Return [x, y] of the center of cell containing provided text 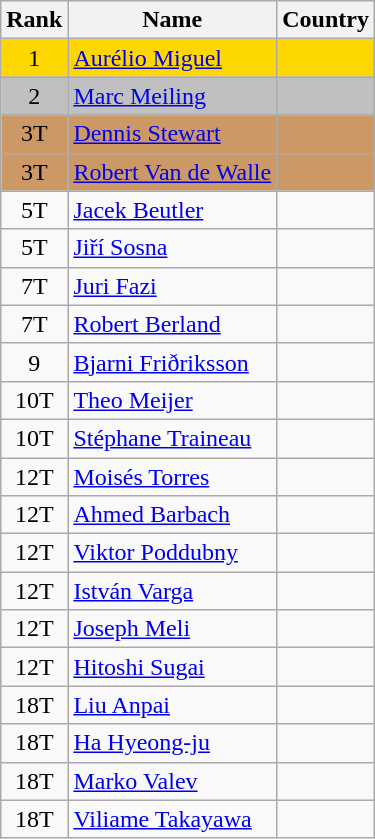
1 [34, 58]
Ahmed Barbach [172, 515]
2 [34, 96]
Stéphane Traineau [172, 438]
Marc Meiling [172, 96]
Bjarni Friðriksson [172, 362]
Viktor Poddubny [172, 553]
Viliame Takayawa [172, 819]
Jiří Sosna [172, 248]
Joseph Meli [172, 629]
Robert Berland [172, 324]
Marko Valev [172, 781]
9 [34, 362]
Dennis Stewart [172, 134]
Ha Hyeong-ju [172, 743]
Robert Van de Walle [172, 172]
Liu Anpai [172, 705]
Hitoshi Sugai [172, 667]
Aurélio Miguel [172, 58]
Theo Meijer [172, 400]
Rank [34, 20]
Jacek Beutler [172, 210]
Country [326, 20]
Name [172, 20]
Moisés Torres [172, 477]
Juri Fazi [172, 286]
István Varga [172, 591]
